Output the [X, Y] coordinate of the center of the cell containing the given text.  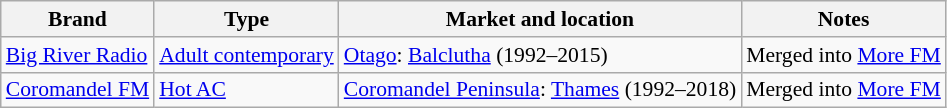
Brand [78, 19]
Notes [844, 19]
Coromandel Peninsula: Thames (1992–2018) [540, 90]
Adult contemporary [246, 55]
Otago: Balclutha (1992–2015) [540, 55]
Big River Radio [78, 55]
Hot AC [246, 90]
Coromandel FM [78, 90]
Type [246, 19]
Market and location [540, 19]
